Capture the cell that displays the provided text and extract its (x, y) central coordinate. 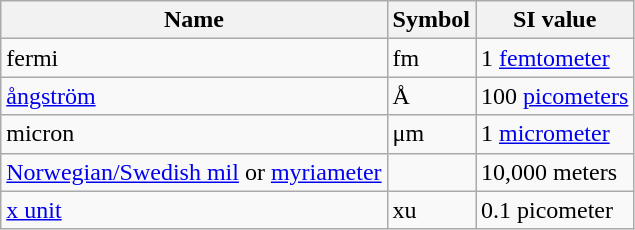
1 micrometer (555, 134)
Norwegian/Swedish mil or myriameter (194, 172)
Name (194, 20)
0.1 picometer (555, 210)
micron (194, 134)
10,000 meters (555, 172)
fermi (194, 58)
1 femtometer (555, 58)
μm (431, 134)
ångström (194, 96)
x unit (194, 210)
Å (431, 96)
100 picometers (555, 96)
xu (431, 210)
fm (431, 58)
SI value (555, 20)
Symbol (431, 20)
